Pinpoint the cell where the given text exists, returning its [X, Y] midpoint coordinate. 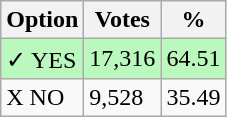
9,528 [122, 97]
✓ YES [42, 59]
17,316 [122, 59]
X NO [42, 97]
35.49 [194, 97]
Votes [122, 20]
64.51 [194, 59]
% [194, 20]
Option [42, 20]
